For the text-containing cell, return its midpoint in (X, Y) coordinate format. 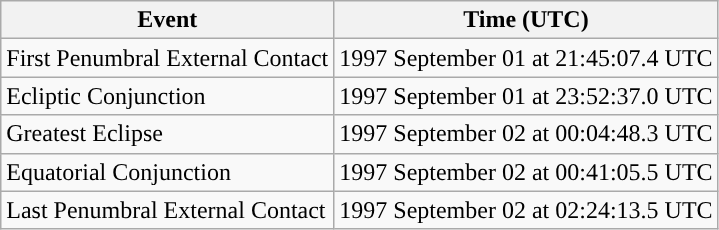
1997 September 02 at 02:24:13.5 UTC (526, 210)
Event (168, 20)
Ecliptic Conjunction (168, 96)
1997 September 01 at 21:45:07.4 UTC (526, 58)
First Penumbral External Contact (168, 58)
Greatest Eclipse (168, 134)
Time (UTC) (526, 20)
Last Penumbral External Contact (168, 210)
Equatorial Conjunction (168, 172)
1997 September 01 at 23:52:37.0 UTC (526, 96)
1997 September 02 at 00:04:48.3 UTC (526, 134)
1997 September 02 at 00:41:05.5 UTC (526, 172)
